Extract the [x, y] coordinate from the center of the cell holding the provided text.  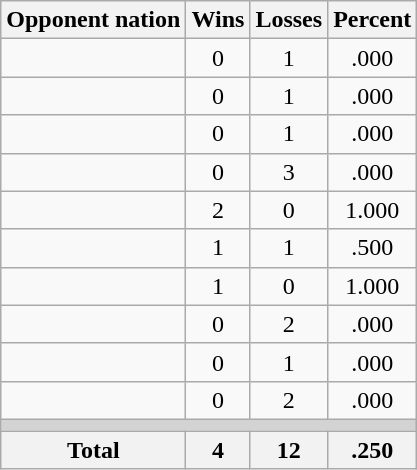
Total [94, 449]
3 [289, 172]
4 [218, 449]
Wins [218, 20]
Percent [372, 20]
Opponent nation [94, 20]
Losses [289, 20]
.500 [372, 248]
.250 [372, 449]
12 [289, 449]
